Search for the cell housing the specified text and yield its [x, y] center coordinate. 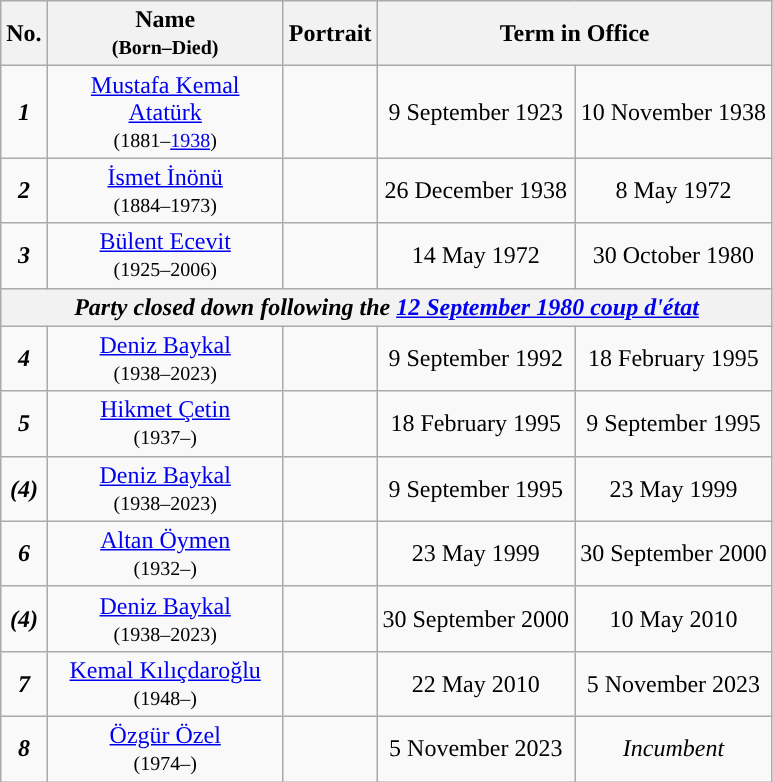
14 May 1972 [476, 256]
10 May 2010 [674, 618]
8 May 1972 [674, 190]
Altan Öymen(1932–) [165, 554]
No. [24, 34]
Hikmet Çetin(1937–) [165, 424]
10 November 1938 [674, 112]
Kemal Kılıçdaroğlu(1948–) [165, 684]
9 September 1992 [476, 358]
Portrait [330, 34]
İsmet İnönü(1884–1973) [165, 190]
Özgür Özel(1974–) [165, 748]
7 [24, 684]
5 [24, 424]
Incumbent [674, 748]
22 May 2010 [476, 684]
2 [24, 190]
Mustafa Kemal Atatürk(1881–1938) [165, 112]
9 September 1923 [476, 112]
Term in Office [574, 34]
Party closed down following the 12 September 1980 coup d'état [387, 307]
4 [24, 358]
3 [24, 256]
1 [24, 112]
30 October 1980 [674, 256]
Name(Born–Died) [165, 34]
6 [24, 554]
26 December 1938 [476, 190]
Bülent Ecevit(1925–2006) [165, 256]
8 [24, 748]
